Output the (X, Y) coordinate of the center of the cell containing the given text.  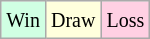
Loss (126, 20)
Win (24, 20)
Draw (72, 20)
